For the text-containing cell, return its midpoint in (X, Y) coordinate format. 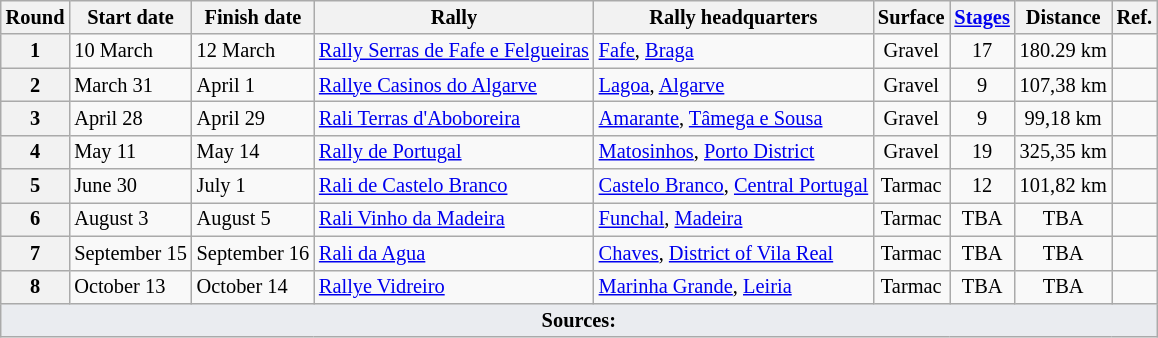
19 (982, 152)
Rali Vinho da Madeira (454, 219)
Marinha Grande, Leiria (734, 287)
Rali Terras d'Aboboreira (454, 118)
3 (36, 118)
September 16 (253, 253)
1 (36, 51)
Castelo Branco, Central Portugal (734, 186)
5 (36, 186)
June 30 (130, 186)
May 14 (253, 152)
Round (36, 17)
Lagoa, Algarve (734, 85)
April 28 (130, 118)
107,38 km (1064, 85)
12 March (253, 51)
April 29 (253, 118)
Rali da Agua (454, 253)
Rallye Casinos do Algarve (454, 85)
Rally de Portugal (454, 152)
Funchal, Madeira (734, 219)
180.29 km (1064, 51)
Finish date (253, 17)
101,82 km (1064, 186)
Matosinhos, Porto District (734, 152)
8 (36, 287)
Rally Serras de Fafe e Felgueiras (454, 51)
April 1 (253, 85)
Ref. (1134, 17)
Chaves, District of Vila Real (734, 253)
Sources: (579, 320)
99,18 km (1064, 118)
May 11 (130, 152)
October 14 (253, 287)
Rallye Vidreiro (454, 287)
Fafe, Braga (734, 51)
7 (36, 253)
325,35 km (1064, 152)
August 3 (130, 219)
Rali de Castelo Branco (454, 186)
2 (36, 85)
August 5 (253, 219)
Surface (911, 17)
October 13 (130, 287)
Start date (130, 17)
Stages (982, 17)
Amarante, Tâmega e Sousa (734, 118)
Rally headquarters (734, 17)
Distance (1064, 17)
4 (36, 152)
12 (982, 186)
Rally (454, 17)
September 15 (130, 253)
July 1 (253, 186)
March 31 (130, 85)
6 (36, 219)
10 March (130, 51)
17 (982, 51)
